Detect which cell encompasses the target text, then output its [X, Y] center coordinate. 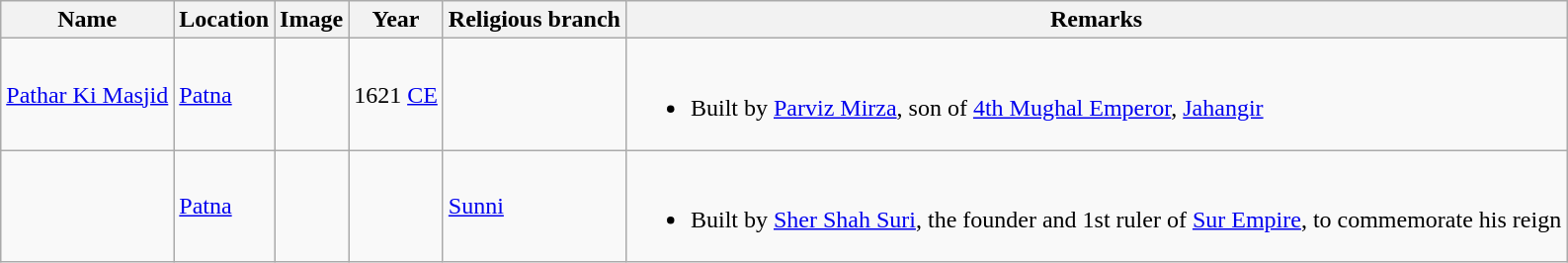
Name [87, 20]
Year [396, 20]
Pathar Ki Masjid [87, 95]
1621 CE [396, 95]
Sunni [534, 206]
Image [312, 20]
Built by Parviz Mirza, son of 4th Mughal Emperor, Jahangir [1096, 95]
Religious branch [534, 20]
Location [224, 20]
Built by Sher Shah Suri, the founder and 1st ruler of Sur Empire, to commemorate his reign [1096, 206]
Remarks [1096, 20]
